Scan for the cell matching the given text and deliver its [x, y] coordinate at center. 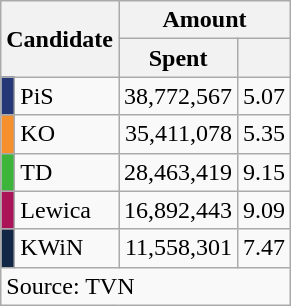
KO [67, 134]
TD [67, 172]
16,892,443 [178, 210]
9.09 [264, 210]
38,772,567 [178, 96]
9.15 [264, 172]
5.07 [264, 96]
Spent [178, 58]
11,558,301 [178, 248]
KWiN [67, 248]
Amount [204, 20]
PiS [67, 96]
5.35 [264, 134]
35,411,078 [178, 134]
28,463,419 [178, 172]
Source: TVN [146, 286]
7.47 [264, 248]
Lewica [67, 210]
Candidate [60, 39]
